Extract the [x, y] coordinate from the center of the cell holding the provided text.  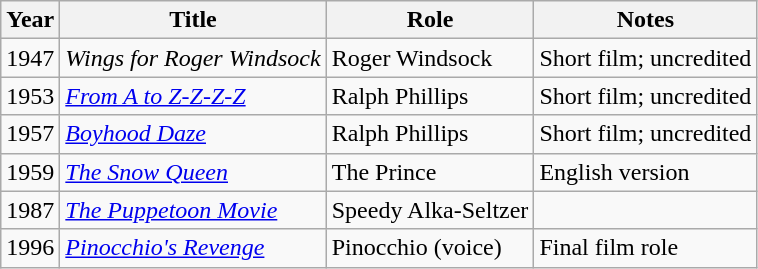
Title [193, 20]
Role [430, 20]
The Puppetoon Movie [193, 210]
Final film role [646, 248]
1947 [30, 58]
1996 [30, 248]
Year [30, 20]
Pinocchio's Revenge [193, 248]
1959 [30, 172]
Notes [646, 20]
The Snow Queen [193, 172]
Wings for Roger Windsock [193, 58]
From A to Z-Z-Z-Z [193, 96]
1957 [30, 134]
Boyhood Daze [193, 134]
Speedy Alka-Seltzer [430, 210]
Pinocchio (voice) [430, 248]
1987 [30, 210]
1953 [30, 96]
English version [646, 172]
Roger Windsock [430, 58]
The Prince [430, 172]
